Scan for the cell matching the given text and deliver its (x, y) coordinate at center. 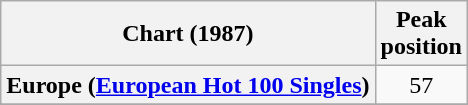
57 (421, 85)
Chart (1987) (188, 34)
Peakposition (421, 34)
Europe (European Hot 100 Singles) (188, 85)
